From the cell containing the given text, extract its center point as [X, Y] coordinate. 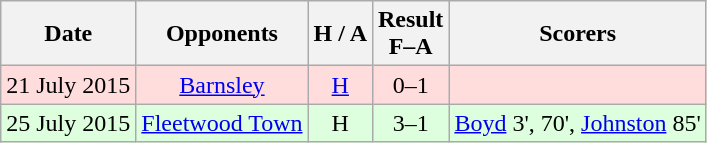
Opponents [222, 34]
Date [68, 34]
0–1 [410, 85]
25 July 2015 [68, 123]
3–1 [410, 123]
Barnsley [222, 85]
Boyd 3', 70', Johnston 85' [578, 123]
21 July 2015 [68, 85]
H / A [340, 34]
ResultF–A [410, 34]
Fleetwood Town [222, 123]
Scorers [578, 34]
